Return the (X, Y) coordinate for the center point of the cell that contains the specified text.  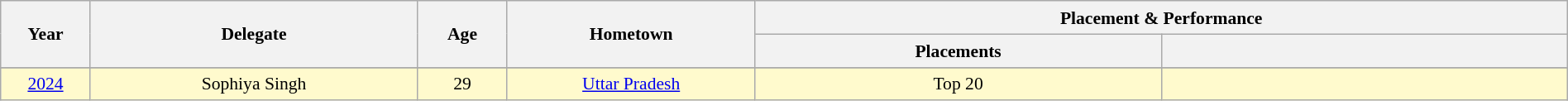
Sophiya Singh (253, 84)
2024 (46, 84)
Placements (958, 50)
Hometown (631, 34)
Top 20 (958, 84)
Delegate (253, 34)
Year (46, 34)
Placement & Performance (1161, 17)
Uttar Pradesh (631, 84)
Age (463, 34)
29 (463, 84)
